Pinpoint the cell where the given text exists, returning its [x, y] midpoint coordinate. 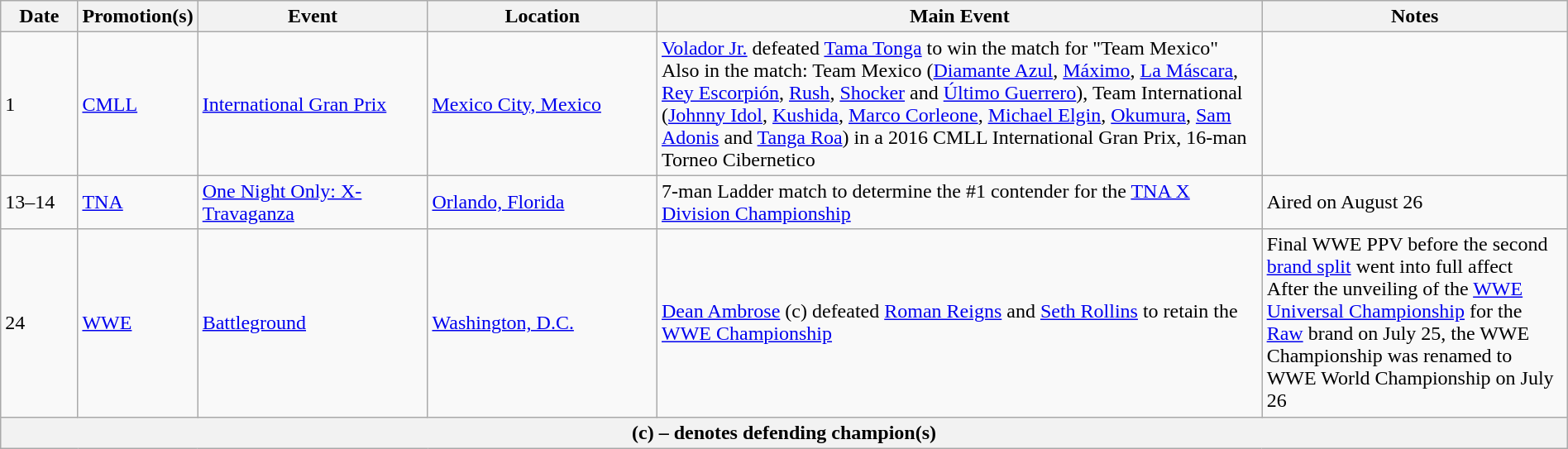
International Gran Prix [313, 104]
Date [40, 17]
WWE [137, 322]
(c) – denotes defending champion(s) [784, 432]
Aired on August 26 [1414, 202]
TNA [137, 202]
Event [313, 17]
Dean Ambrose (c) defeated Roman Reigns and Seth Rollins to retain the WWE Championship [960, 322]
24 [40, 322]
One Night Only: X-Travaganza [313, 202]
Notes [1414, 17]
1 [40, 104]
CMLL [137, 104]
Mexico City, Mexico [543, 104]
Promotion(s) [137, 17]
13–14 [40, 202]
Battleground [313, 322]
7-man Ladder match to determine the #1 contender for the TNA X Division Championship [960, 202]
Location [543, 17]
Washington, D.C. [543, 322]
Main Event [960, 17]
Orlando, Florida [543, 202]
